Return the (X, Y) coordinate for the center point of the cell that contains the specified text.  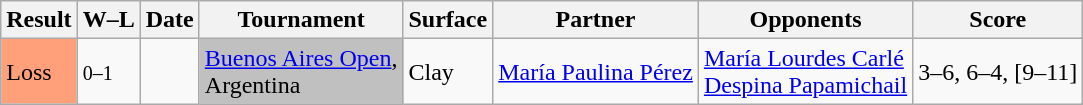
Loss (39, 72)
Tournament (301, 20)
0–1 (108, 72)
María Paulina Pérez (596, 72)
Score (998, 20)
Partner (596, 20)
W–L (108, 20)
Surface (448, 20)
Clay (448, 72)
Opponents (805, 20)
3–6, 6–4, [9–11] (998, 72)
Date (170, 20)
Buenos Aires Open, Argentina (301, 72)
María Lourdes Carlé Despina Papamichail (805, 72)
Result (39, 20)
